Detect which cell encompasses the target text, then output its (x, y) center coordinate. 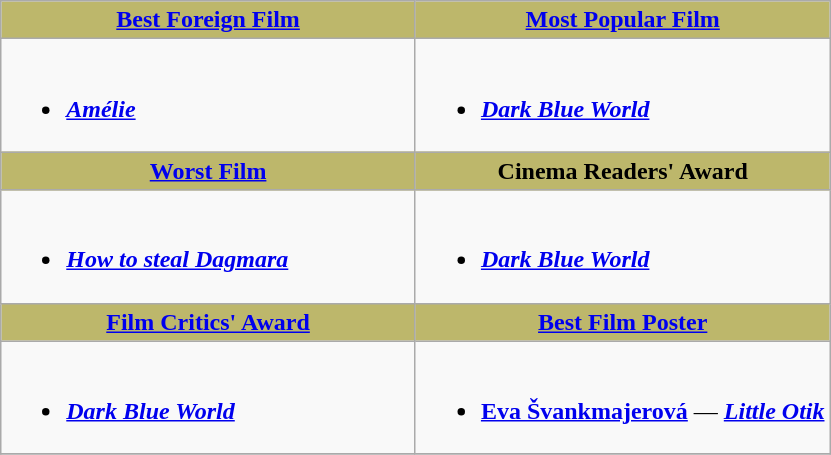
Best Film Poster (622, 322)
Worst Film (208, 171)
Eva Švankmajerová — Little Otik (622, 398)
Amélie (208, 96)
Film Critics' Award (208, 322)
Best Foreign Film (208, 20)
How to steal Dagmara (208, 246)
Cinema Readers' Award (622, 171)
Most Popular Film (622, 20)
